Return the [X, Y] coordinate for the center point of the cell that contains the specified text.  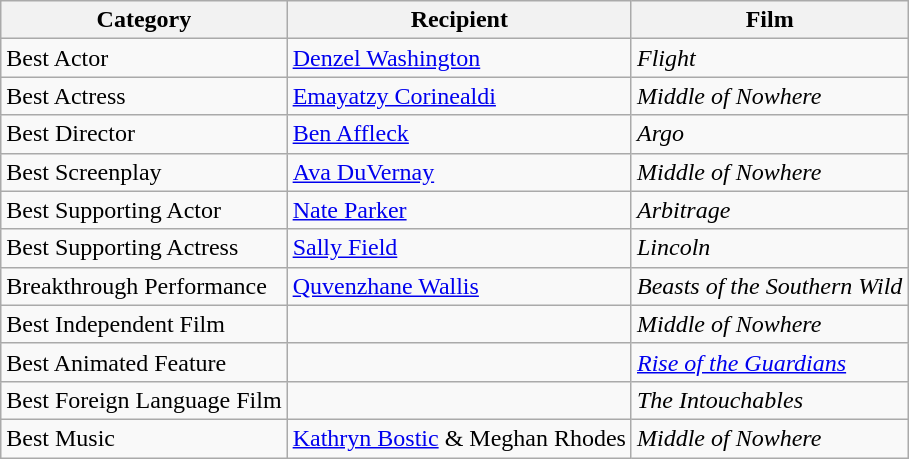
Best Director [144, 134]
Best Actress [144, 96]
Category [144, 20]
Ben Affleck [459, 134]
Flight [769, 58]
Best Foreign Language Film [144, 400]
Recipient [459, 20]
Nate Parker [459, 210]
Ava DuVernay [459, 172]
Lincoln [769, 248]
Rise of the Guardians [769, 362]
Best Supporting Actor [144, 210]
The Intouchables [769, 400]
Arbitrage [769, 210]
Denzel Washington [459, 58]
Best Music [144, 438]
Argo [769, 134]
Sally Field [459, 248]
Best Supporting Actress [144, 248]
Best Screenplay [144, 172]
Best Animated Feature [144, 362]
Quvenzhane Wallis [459, 286]
Breakthrough Performance [144, 286]
Kathryn Bostic & Meghan Rhodes [459, 438]
Emayatzy Corinealdi [459, 96]
Film [769, 20]
Best Actor [144, 58]
Beasts of the Southern Wild [769, 286]
Best Independent Film [144, 324]
